Pinpoint the cell where the given text exists, returning its (x, y) midpoint coordinate. 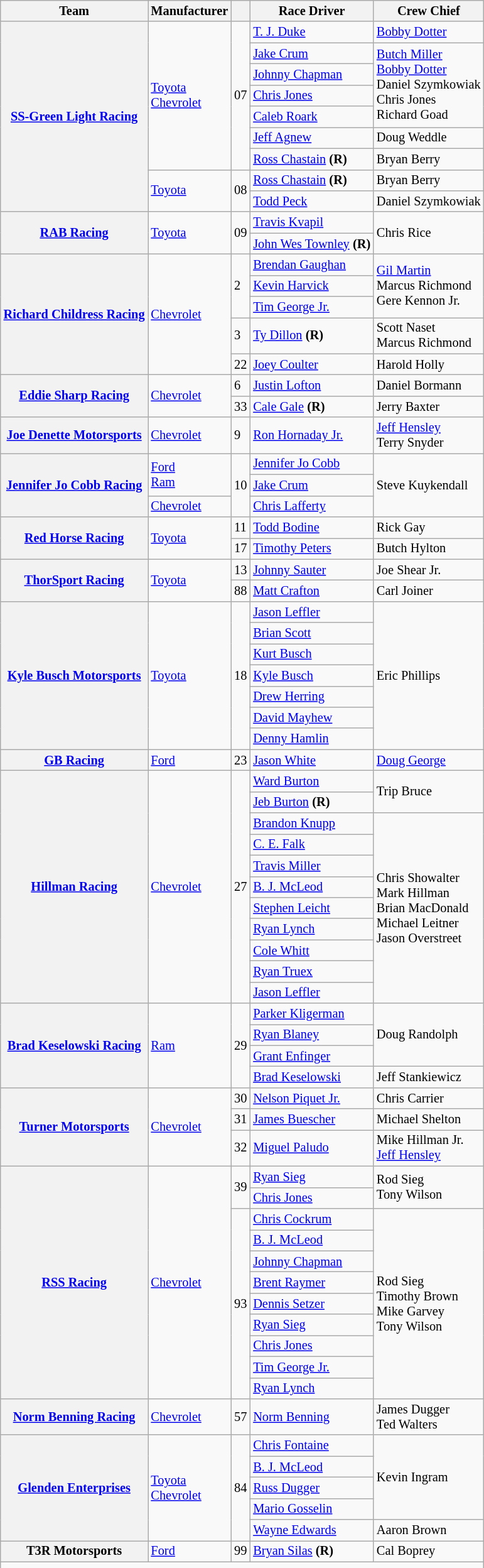
Ward Burton (311, 781)
Daniel Szymkowiak (429, 201)
Timothy Peters (311, 548)
2 (240, 285)
Rick Gay (429, 527)
Ryan Truex (311, 971)
Butch MillerBobby DotterDaniel SzymkowiakChris JonesRichard Goad (429, 85)
Russ Dugger (311, 1488)
Glenden Enterprises (74, 1488)
Todd Peck (311, 201)
Kyle Busch (311, 675)
Jennifer Jo Cobb (311, 464)
Daniel Bormann (429, 385)
Norm Benning Racing (74, 1417)
RAB Racing (74, 232)
Jerry Baxter (429, 406)
07 (240, 95)
Brendan Gaughan (311, 264)
Harold Holly (429, 364)
17 (240, 548)
Denny Hamlin (311, 739)
Ty Dillon (R) (311, 335)
James Buescher (311, 1119)
Kyle Busch Motorsports (74, 675)
88 (240, 591)
Chris Rice (429, 232)
32 (240, 1148)
Chris Fontaine (311, 1445)
Kevin Harvick (311, 286)
Carl Joiner (429, 591)
Ryan Blaney (311, 1035)
Stephen Leicht (311, 908)
Butch Hylton (429, 548)
Doug George (429, 760)
Travis Kvapil (311, 222)
Team (74, 11)
FordRam (190, 474)
Ron Hornaday Jr. (311, 435)
John Wes Townley (R) (311, 244)
22 (240, 364)
Bryan Silas (R) (311, 1551)
Michael Shelton (429, 1119)
99 (240, 1551)
Joey Coulter (311, 364)
Chris ShowalterMark HillmanBrian MacDonaldMichael LeitnerJason Overstreet (429, 908)
18 (240, 675)
T3R Motorsports (74, 1551)
Steve Kuykendall (429, 485)
Brad Keselowski (311, 1077)
Trip Bruce (429, 792)
Chris Cockrum (311, 1219)
13 (240, 570)
RSS Racing (74, 1282)
93 (240, 1303)
Jason White (311, 760)
Miguel Paludo (311, 1148)
Cole Whitt (311, 950)
Jeff Agnew (311, 138)
Joe Denette Motorsports (74, 435)
Kevin Ingram (429, 1478)
Cal Boprey (429, 1551)
30 (240, 1098)
39 (240, 1187)
Grant Enfinger (311, 1056)
Todd Bodine (311, 527)
Brent Raymer (311, 1282)
T. J. Duke (311, 32)
Mario Gosselin (311, 1509)
Justin Lofton (311, 385)
31 (240, 1119)
23 (240, 760)
Chris Lafferty (311, 506)
09 (240, 232)
Rod SiegTony Wilson (429, 1187)
Race Driver (311, 11)
9 (240, 435)
GB Racing (74, 760)
Jennifer Jo Cobb Racing (74, 485)
Crew Chief (429, 11)
Manufacturer (190, 11)
David Mayhew (311, 717)
Richard Childress Racing (74, 314)
Joe Shear Jr. (429, 570)
Bobby Dotter (429, 32)
Jeff Stankiewicz (429, 1077)
Wayne Edwards (311, 1530)
Eddie Sharp Racing (74, 396)
Rod SiegTimothy BrownMike GarveyTony Wilson (429, 1303)
Brad Keselowski Racing (74, 1045)
Nelson Piquet Jr. (311, 1098)
Red Horse Racing (74, 538)
Brandon Knupp (311, 824)
29 (240, 1045)
ThorSport Racing (74, 580)
Cale Gale (R) (311, 406)
6 (240, 385)
Chris Carrier (429, 1098)
Matt Crafton (311, 591)
Mike Hillman Jr.Jeff Hensley (429, 1148)
11 (240, 527)
Norm Benning (311, 1417)
Turner Motorsports (74, 1127)
27 (240, 886)
Doug Weddle (429, 138)
Dennis Setzer (311, 1304)
C. E. Falk (311, 844)
10 (240, 485)
33 (240, 406)
Brian Scott (311, 633)
Kurt Busch (311, 654)
Gil MartinMarcus RichmondGere Kennon Jr. (429, 285)
Hillman Racing (74, 886)
SS-Green Light Racing (74, 117)
84 (240, 1488)
08 (240, 191)
57 (240, 1417)
Jeff HensleyTerry Snyder (429, 435)
Ram (190, 1045)
Doug Randolph (429, 1035)
James DuggerTed Walters (429, 1417)
Jeb Burton (R) (311, 802)
Johnny Sauter (311, 570)
Travis Miller (311, 866)
Drew Herring (311, 697)
Aaron Brown (429, 1530)
Parker Kligerman (311, 1014)
Caleb Roark (311, 117)
3 (240, 335)
Scott NasetMarcus Richmond (429, 335)
Eric Phillips (429, 675)
